Output the (x, y) coordinate of the center of the cell containing the given text.  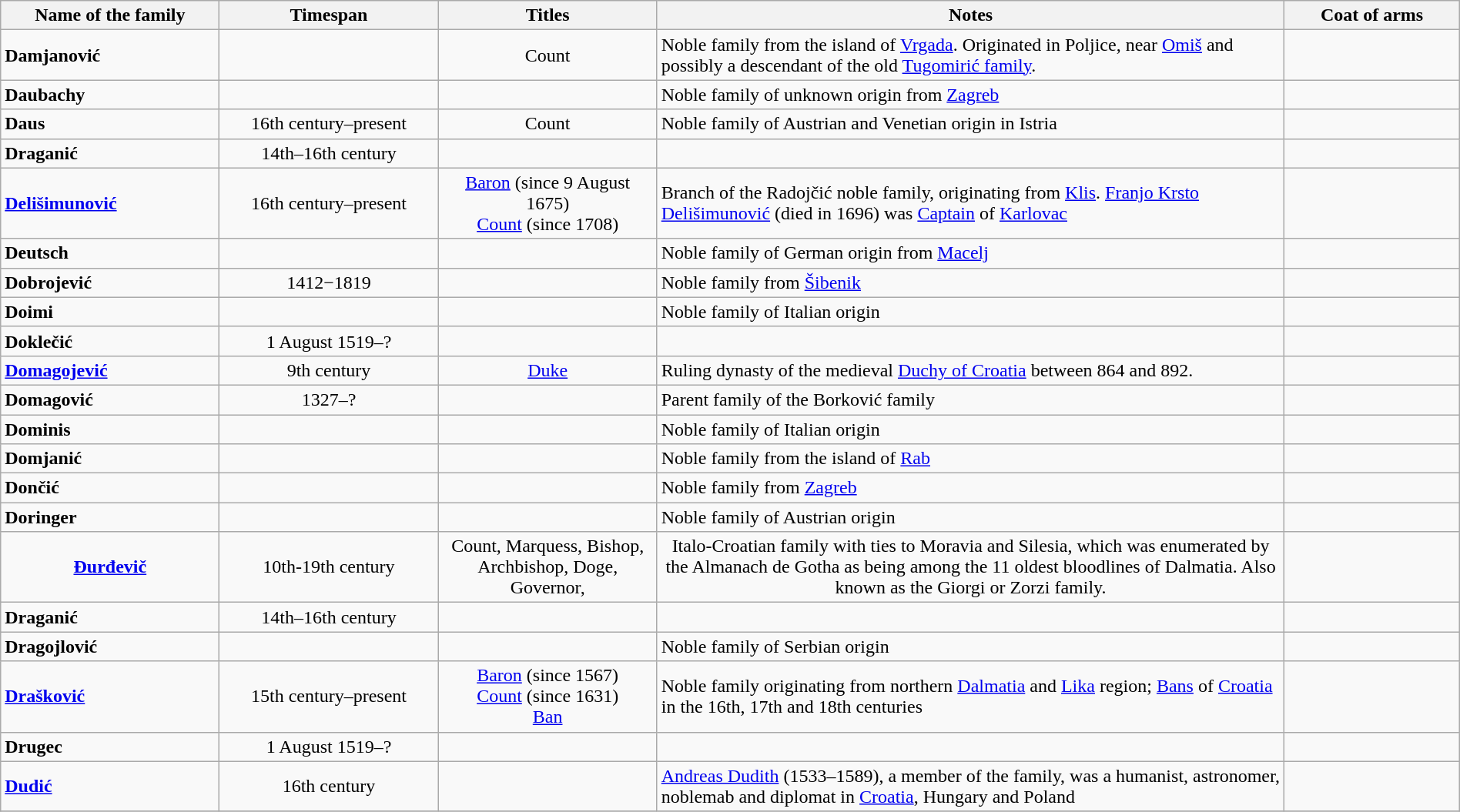
10th-19th century (329, 567)
1327–? (329, 399)
Damjanović (110, 55)
Drašković (110, 697)
Coat of arms (1372, 15)
Noble family from Zagreb (970, 488)
Timespan (329, 15)
Domjanić (110, 459)
Doimi (110, 312)
9th century (329, 370)
1412−1819 (329, 282)
Daus (110, 124)
Name of the family (110, 15)
Noble family from the island of Vrgada. Originated in Poljice, near Omiš and possibly a descendant of the old Tugomirić family. (970, 55)
Andreas Dudith (1533–1589), a member of the family, was a humanist, astronomer, noblemab and diplomat in Croatia, Hungary and Poland (970, 787)
Doklečić (110, 341)
Noble family from the island of Rab (970, 459)
Branch of the Radojčić noble family, originating from Klis. Franjo Krsto Delišimunović (died in 1696) was Captain of Karlovac (970, 203)
Domagojević (110, 370)
Dončić (110, 488)
Parent family of the Borković family (970, 399)
Noble family of Austrian and Venetian origin in Istria (970, 124)
Deutsch (110, 253)
Baron (since 9 August 1675)Count (since 1708) (547, 203)
Noble family from Šibenik (970, 282)
Đurđevič (110, 567)
Dominis (110, 429)
16th century (329, 787)
Ruling dynasty of the medieval Duchy of Croatia between 864 and 892. (970, 370)
Drugec (110, 747)
Noble family of Austrian origin (970, 517)
Dudić (110, 787)
Delišimunović (110, 203)
Count, Marquess, Bishop, Archbishop, Doge, Governor, (547, 567)
Noble family of unknown origin from Zagreb (970, 95)
Duke (547, 370)
Doringer (110, 517)
Noble family originating from northern Dalmatia and Lika region; Bans of Croatia in the 16th, 17th and 18th centuries (970, 697)
15th century–present (329, 697)
Dobrojević (110, 282)
Baron (since 1567)Count (since 1631)Ban (547, 697)
Dragojlović (110, 647)
Notes (970, 15)
Noble family of Serbian origin (970, 647)
Domagović (110, 399)
Noble family of German origin from Macelj (970, 253)
Daubachy (110, 95)
Titles (547, 15)
